Return the [x, y] coordinate for the center point of the cell that contains the specified text.  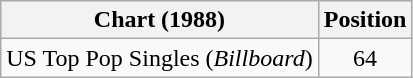
64 [365, 58]
US Top Pop Singles (Billboard) [160, 58]
Chart (1988) [160, 20]
Position [365, 20]
